Locate the cell with the specified text and output its (x, y) center coordinate. 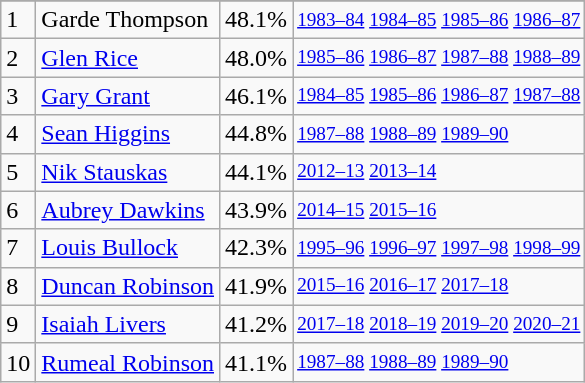
Sean Higgins (128, 134)
1 (18, 20)
48.0% (256, 58)
7 (18, 248)
42.3% (256, 248)
2015–16 2016–17 2017–18 (439, 286)
4 (18, 134)
1985–86 1986–87 1987–88 1988–89 (439, 58)
9 (18, 324)
10 (18, 362)
1983–84 1984–85 1985–86 1986–87 (439, 20)
Garde Thompson (128, 20)
43.9% (256, 210)
Louis Bullock (128, 248)
2 (18, 58)
44.8% (256, 134)
41.1% (256, 362)
Isaiah Livers (128, 324)
Duncan Robinson (128, 286)
3 (18, 96)
8 (18, 286)
6 (18, 210)
Aubrey Dawkins (128, 210)
48.1% (256, 20)
1984–85 1985–86 1986–87 1987–88 (439, 96)
46.1% (256, 96)
Gary Grant (128, 96)
5 (18, 172)
1995–96 1996–97 1997–98 1998–99 (439, 248)
Nik Stauskas (128, 172)
2017–18 2018–19 2019–20 2020–21 (439, 324)
41.9% (256, 286)
2012–13 2013–14 (439, 172)
Glen Rice (128, 58)
2014–15 2015–16 (439, 210)
Rumeal Robinson (128, 362)
44.1% (256, 172)
41.2% (256, 324)
